Output the (X, Y) coordinate of the center of the cell containing the given text.  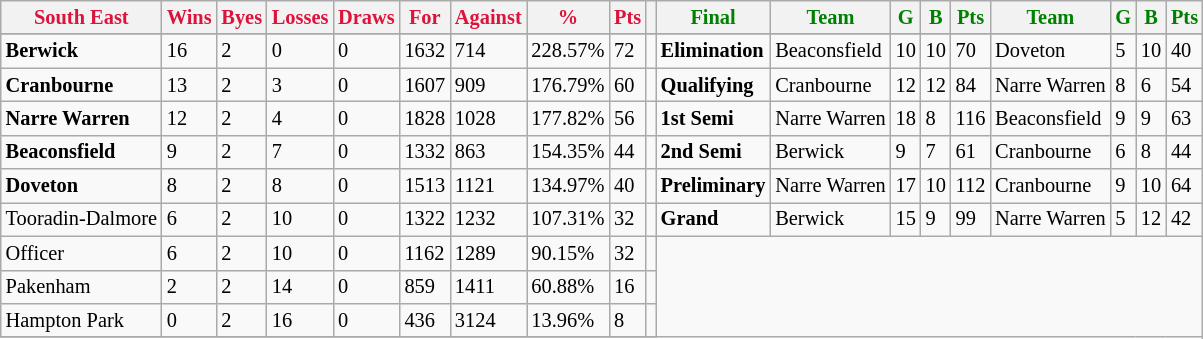
116 (970, 118)
3 (300, 85)
859 (425, 287)
1607 (425, 85)
3124 (488, 320)
176.79% (568, 85)
Officer (82, 253)
1162 (425, 253)
13 (190, 85)
13.96% (568, 320)
Byes (241, 17)
% (568, 17)
60 (628, 85)
4 (300, 118)
Qualifying (714, 85)
Against (488, 17)
54 (1184, 85)
Hampton Park (82, 320)
1411 (488, 287)
99 (970, 219)
112 (970, 186)
42 (1184, 219)
84 (970, 85)
909 (488, 85)
228.57% (568, 51)
1028 (488, 118)
1828 (425, 118)
Wins (190, 17)
70 (970, 51)
1513 (425, 186)
63 (1184, 118)
1322 (425, 219)
Final (714, 17)
Elimination (714, 51)
For (425, 17)
1632 (425, 51)
56 (628, 118)
15 (906, 219)
Preliminary (714, 186)
17 (906, 186)
177.82% (568, 118)
134.97% (568, 186)
436 (425, 320)
1289 (488, 253)
Losses (300, 17)
18 (906, 118)
714 (488, 51)
107.31% (568, 219)
Grand (714, 219)
Pakenham (82, 287)
South East (82, 17)
14 (300, 287)
Tooradin-Dalmore (82, 219)
90.15% (568, 253)
1st Semi (714, 118)
60.88% (568, 287)
2nd Semi (714, 152)
1332 (425, 152)
1121 (488, 186)
1232 (488, 219)
61 (970, 152)
863 (488, 152)
72 (628, 51)
Draws (366, 17)
64 (1184, 186)
154.35% (568, 152)
